Pinpoint the cell where the given text exists, returning its (x, y) midpoint coordinate. 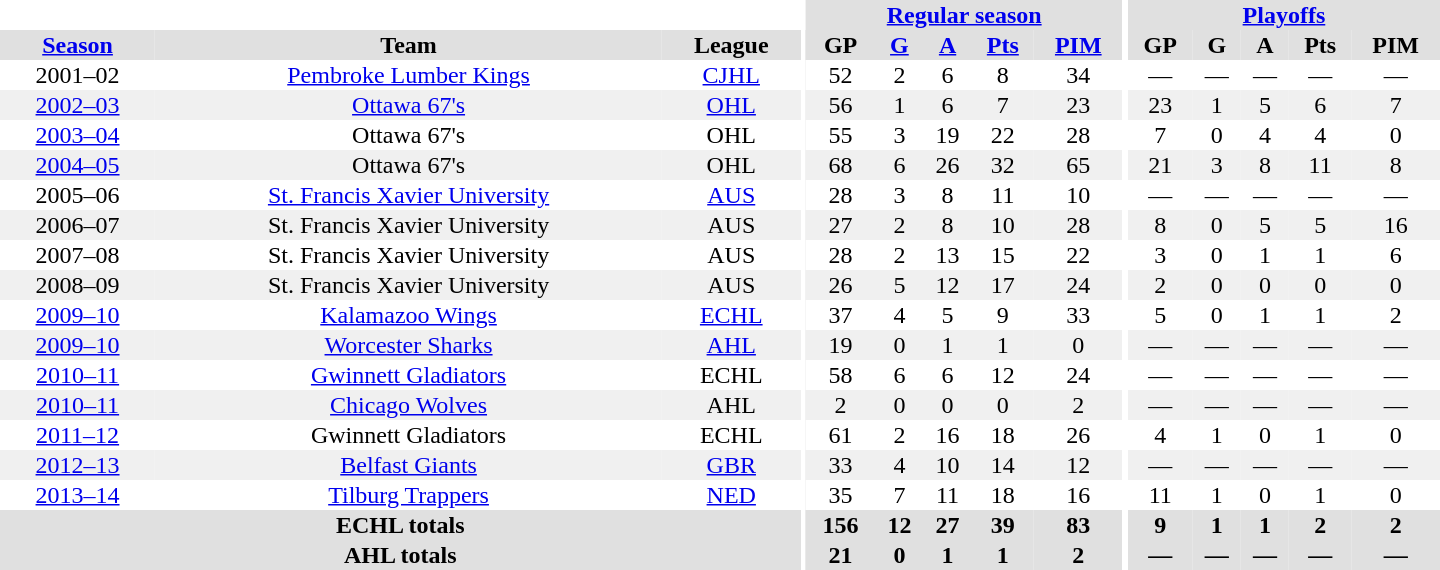
Team (408, 45)
Worcester Sharks (408, 345)
13 (947, 255)
37 (841, 315)
55 (841, 135)
NED (731, 495)
Kalamazoo Wings (408, 315)
Regular season (964, 15)
GBR (731, 465)
52 (841, 75)
League (731, 45)
2005–06 (78, 195)
ECHL totals (400, 525)
32 (1003, 165)
2008–09 (78, 285)
58 (841, 375)
56 (841, 105)
14 (1003, 465)
17 (1003, 285)
15 (1003, 255)
2003–04 (78, 135)
Pembroke Lumber Kings (408, 75)
2011–12 (78, 435)
2001–02 (78, 75)
2002–03 (78, 105)
156 (841, 525)
Playoffs (1284, 15)
CJHL (731, 75)
Chicago Wolves (408, 405)
2006–07 (78, 225)
2004–05 (78, 165)
AHL totals (400, 555)
2007–08 (78, 255)
34 (1078, 75)
61 (841, 435)
2012–13 (78, 465)
68 (841, 165)
39 (1003, 525)
2013–14 (78, 495)
Season (78, 45)
Belfast Giants (408, 465)
83 (1078, 525)
Tilburg Trappers (408, 495)
35 (841, 495)
65 (1078, 165)
